Output the (X, Y) coordinate of the center of the cell containing the given text.  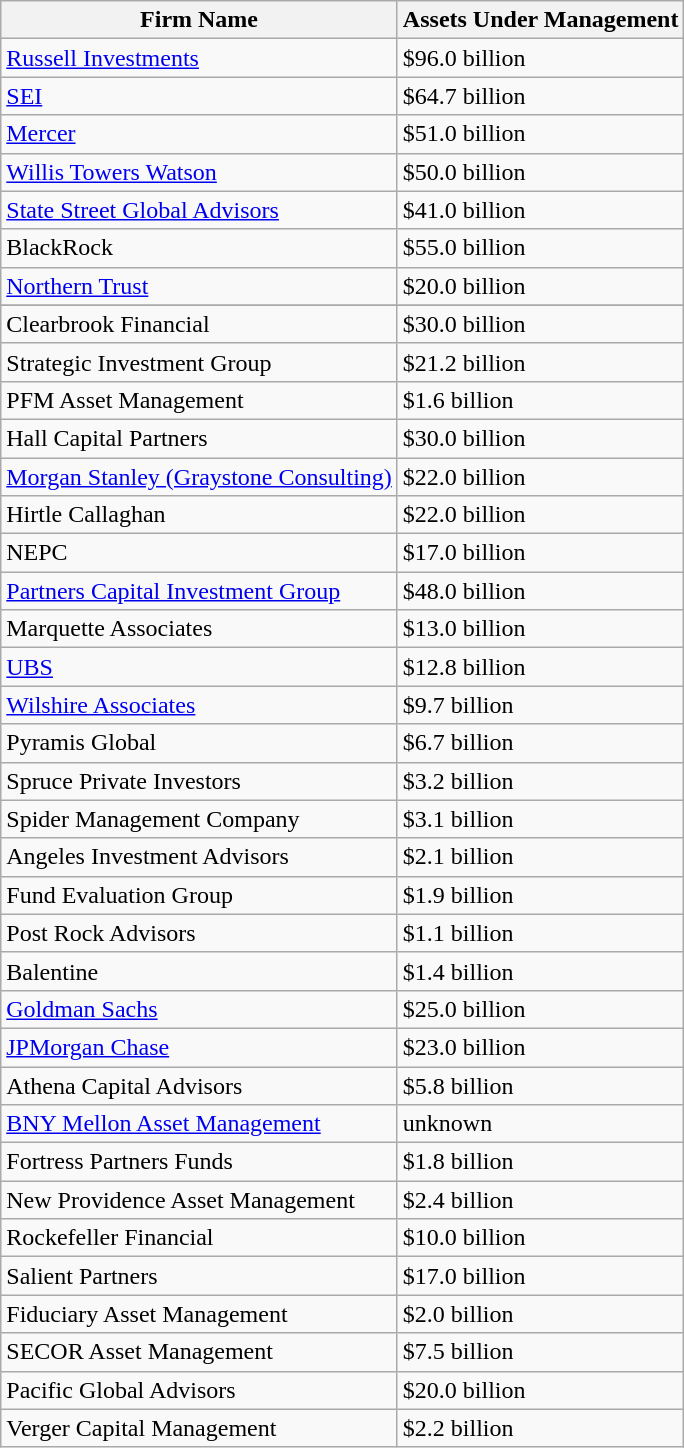
$9.7 billion (540, 705)
BlackRock (200, 248)
$48.0 billion (540, 591)
$50.0 billion (540, 172)
Clearbrook Financial (200, 324)
$96.0 billion (540, 58)
Partners Capital Investment Group (200, 591)
Goldman Sachs (200, 1009)
$23.0 billion (540, 1047)
Assets Under Management (540, 20)
Fiduciary Asset Management (200, 1314)
NEPC (200, 553)
Hirtle Callaghan (200, 515)
Fortress Partners Funds (200, 1162)
Firm Name (200, 20)
JPMorgan Chase (200, 1047)
Spider Management Company (200, 819)
Rockefeller Financial (200, 1238)
Fund Evaluation Group (200, 895)
$12.8 billion (540, 667)
$51.0 billion (540, 134)
$3.1 billion (540, 819)
$41.0 billion (540, 210)
$7.5 billion (540, 1352)
Strategic Investment Group (200, 362)
$2.0 billion (540, 1314)
$13.0 billion (540, 629)
$6.7 billion (540, 743)
Morgan Stanley (Graystone Consulting) (200, 477)
$2.1 billion (540, 857)
Salient Partners (200, 1276)
Pyramis Global (200, 743)
Pacific Global Advisors (200, 1390)
$2.4 billion (540, 1200)
Wilshire Associates (200, 705)
Athena Capital Advisors (200, 1085)
$1.6 billion (540, 400)
New Providence Asset Management (200, 1200)
$1.8 billion (540, 1162)
$5.8 billion (540, 1085)
$1.9 billion (540, 895)
unknown (540, 1124)
Northern Trust (200, 286)
Russell Investments (200, 58)
$1.1 billion (540, 933)
Angeles Investment Advisors (200, 857)
$55.0 billion (540, 248)
Mercer (200, 134)
Post Rock Advisors (200, 933)
BNY Mellon Asset Management (200, 1124)
UBS (200, 667)
$1.4 billion (540, 971)
Verger Capital Management (200, 1428)
State Street Global Advisors (200, 210)
Marquette Associates (200, 629)
$21.2 billion (540, 362)
$25.0 billion (540, 1009)
$10.0 billion (540, 1238)
PFM Asset Management (200, 400)
SECOR Asset Management (200, 1352)
Balentine (200, 971)
$2.2 billion (540, 1428)
$64.7 billion (540, 96)
Willis Towers Watson (200, 172)
Spruce Private Investors (200, 781)
Hall Capital Partners (200, 438)
SEI (200, 96)
$3.2 billion (540, 781)
